Locate the cell with the specified text and output its [x, y] center coordinate. 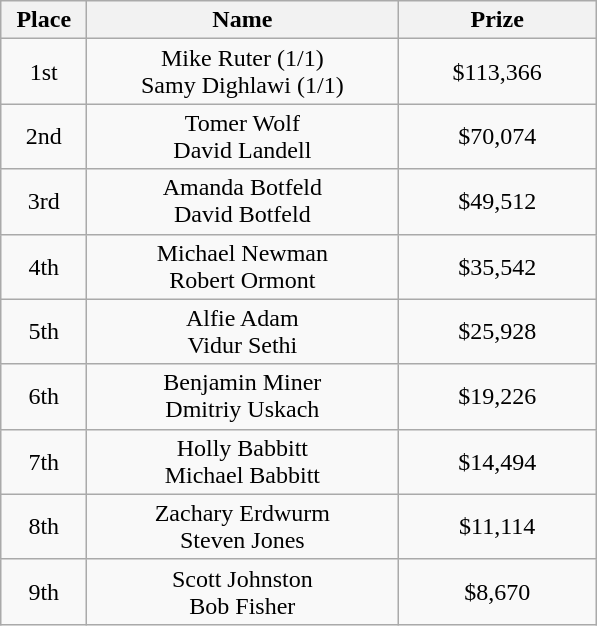
7th [44, 462]
$14,494 [498, 462]
Place [44, 20]
Tomer WolfDavid Landell [242, 136]
6th [44, 396]
$25,928 [498, 332]
Alfie AdamVidur Sethi [242, 332]
$49,512 [498, 202]
2nd [44, 136]
$113,366 [498, 72]
Mike Ruter (1/1)Samy Dighlawi (1/1) [242, 72]
8th [44, 526]
5th [44, 332]
$8,670 [498, 592]
$11,114 [498, 526]
Amanda BotfeldDavid Botfeld [242, 202]
Benjamin MinerDmitriy Uskach [242, 396]
$19,226 [498, 396]
9th [44, 592]
$35,542 [498, 266]
Prize [498, 20]
Zachary ErdwurmSteven Jones [242, 526]
Michael NewmanRobert Ormont [242, 266]
$70,074 [498, 136]
Holly BabbittMichael Babbitt [242, 462]
4th [44, 266]
3rd [44, 202]
Scott JohnstonBob Fisher [242, 592]
1st [44, 72]
Name [242, 20]
